Pinpoint the cell where the given text exists, returning its (X, Y) midpoint coordinate. 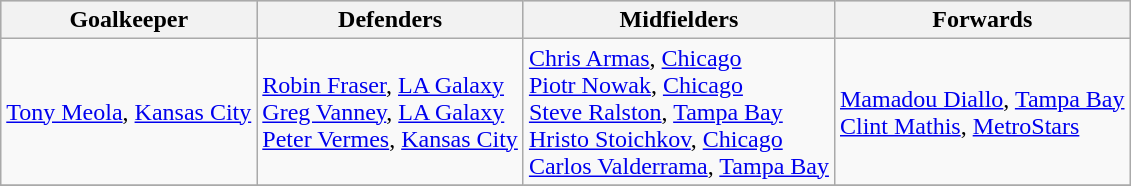
Mamadou Diallo, Tampa Bay Clint Mathis, MetroStars (982, 112)
Chris Armas, Chicago Piotr Nowak, Chicago Steve Ralston, Tampa Bay Hristo Stoichkov, Chicago Carlos Valderrama, Tampa Bay (678, 112)
Defenders (390, 20)
Robin Fraser, LA Galaxy Greg Vanney, LA Galaxy Peter Vermes, Kansas City (390, 112)
Goalkeeper (129, 20)
Forwards (982, 20)
Midfielders (678, 20)
Tony Meola, Kansas City (129, 112)
